Capture the cell that displays the provided text and extract its (x, y) central coordinate. 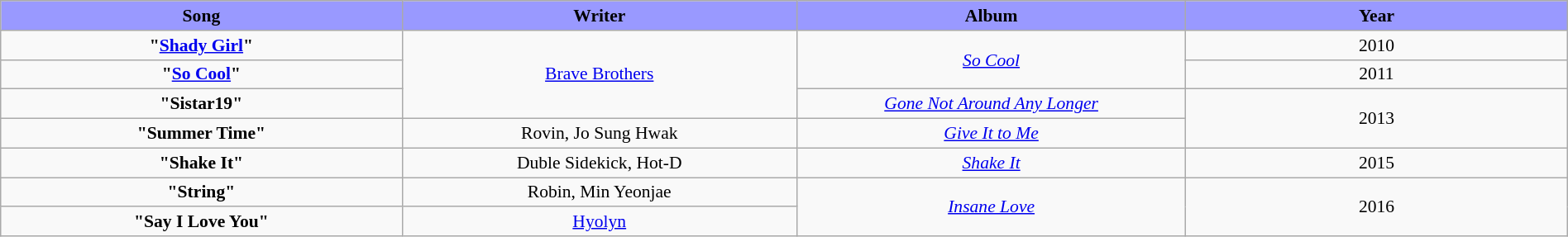
Rovin, Jo Sung Hwak (599, 133)
Writer (599, 16)
Gone Not Around Any Longer (991, 104)
2011 (1377, 74)
Duble Sidekick, Hot-D (599, 163)
Hyolyn (599, 221)
"Shake It" (202, 163)
2015 (1377, 163)
Year (1377, 16)
2013 (1377, 119)
Shake It (991, 163)
"Sistar19" (202, 104)
Album (991, 16)
2010 (1377, 45)
"Say I Love You" (202, 221)
Song (202, 16)
Robin, Min Yeonjae (599, 192)
Give It to Me (991, 133)
"Shady Girl" (202, 45)
Brave Brothers (599, 74)
So Cool (991, 59)
"So Cool" (202, 74)
"Summer Time" (202, 133)
Insane Love (991, 206)
2016 (1377, 206)
"String" (202, 192)
